Pinpoint the cell where the given text exists, returning its (x, y) midpoint coordinate. 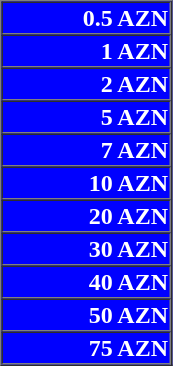
2 AZN (87, 84)
10 AZN (87, 182)
7 AZN (87, 150)
5 AZN (87, 116)
1 AZN (87, 50)
75 AZN (87, 348)
0.5 AZN (87, 18)
30 AZN (87, 248)
20 AZN (87, 216)
50 AZN (87, 314)
40 AZN (87, 282)
